Detect which cell encompasses the target text, then output its (X, Y) center coordinate. 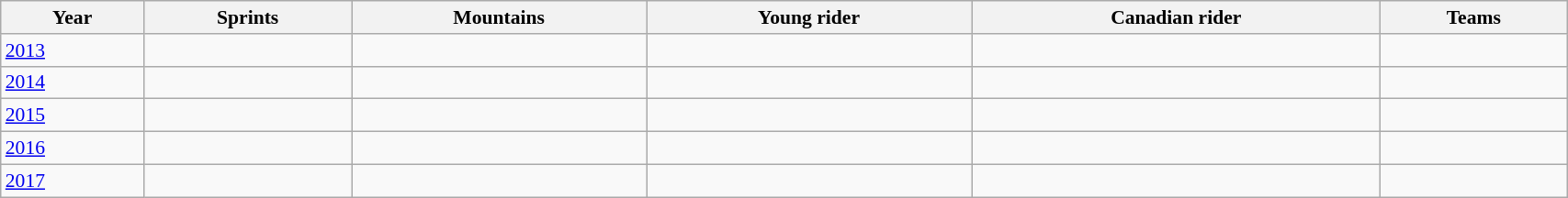
2013 (73, 50)
2015 (73, 115)
Mountains (500, 17)
Young rider (809, 17)
Year (73, 17)
Sprints (248, 17)
Canadian rider (1176, 17)
Teams (1473, 17)
2014 (73, 82)
2017 (73, 181)
2016 (73, 148)
